From the cell containing the given text, extract its center point as [X, Y] coordinate. 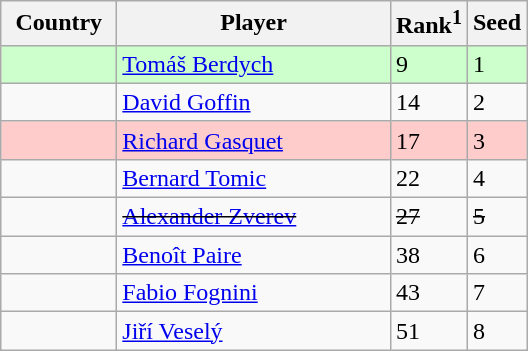
8 [496, 331]
43 [428, 293]
Jiří Veselý [254, 331]
Richard Gasquet [254, 140]
Tomáš Berdych [254, 64]
6 [496, 255]
Player [254, 24]
17 [428, 140]
4 [496, 178]
51 [428, 331]
14 [428, 102]
38 [428, 255]
Country [59, 24]
David Goffin [254, 102]
2 [496, 102]
Fabio Fognini [254, 293]
1 [496, 64]
Bernard Tomic [254, 178]
27 [428, 217]
22 [428, 178]
Seed [496, 24]
3 [496, 140]
Rank1 [428, 24]
Alexander Zverev [254, 217]
Benoît Paire [254, 255]
5 [496, 217]
7 [496, 293]
9 [428, 64]
